Return (X, Y) of the center of cell containing provided text 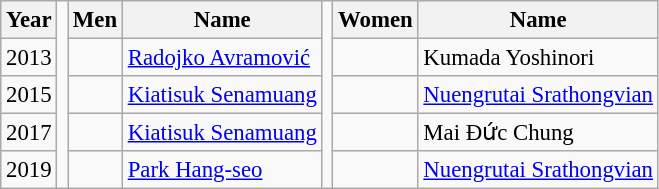
Year (29, 20)
Men (96, 20)
2013 (29, 58)
2015 (29, 95)
Kumada Yoshinori (538, 58)
Park Hang-seo (222, 170)
2017 (29, 133)
Mai Đức Chung (538, 133)
Women (376, 20)
Radojko Avramović (222, 58)
2019 (29, 170)
